For the text-containing cell, return its midpoint in (x, y) coordinate format. 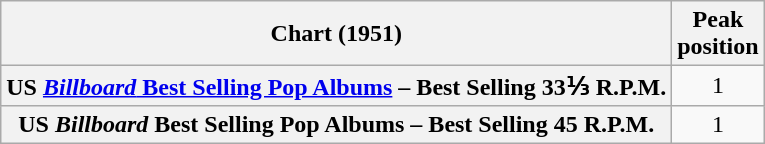
Peakposition (718, 34)
US Billboard Best Selling Pop Albums – Best Selling 33⅓ R.P.M. (336, 86)
Chart (1951) (336, 34)
US Billboard Best Selling Pop Albums – Best Selling 45 R.P.M. (336, 124)
